From the cell containing the given text, extract its center point as [x, y] coordinate. 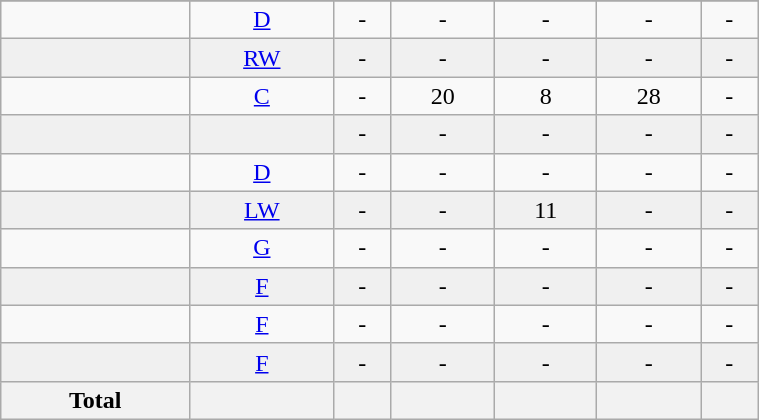
Total [96, 400]
RW [262, 58]
11 [546, 210]
C [262, 96]
G [262, 248]
28 [649, 96]
LW [262, 210]
20 [443, 96]
8 [546, 96]
